Return the [x, y] coordinate for the center point of the cell that contains the specified text.  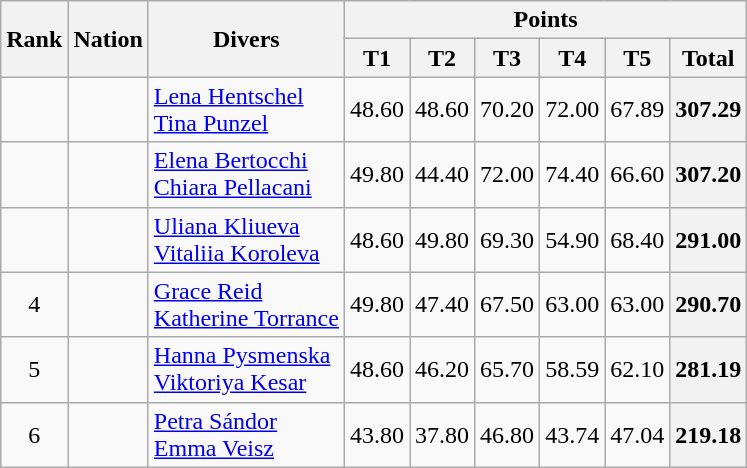
67.89 [638, 110]
44.40 [442, 174]
Nation [108, 39]
Petra SándorEmma Veisz [246, 434]
5 [34, 370]
47.40 [442, 304]
T4 [572, 58]
219.18 [708, 434]
67.50 [508, 304]
Total [708, 58]
6 [34, 434]
46.80 [508, 434]
Grace ReidKatherine Torrance [246, 304]
66.60 [638, 174]
Elena BertocchiChiara Pellacani [246, 174]
Points [545, 20]
Hanna PysmenskaViktoriya Kesar [246, 370]
290.70 [708, 304]
37.80 [442, 434]
Divers [246, 39]
Lena HentschelTina Punzel [246, 110]
307.20 [708, 174]
68.40 [638, 240]
43.80 [376, 434]
43.74 [572, 434]
307.29 [708, 110]
58.59 [572, 370]
70.20 [508, 110]
281.19 [708, 370]
65.70 [508, 370]
T1 [376, 58]
Uliana KliuevaVitaliia Koroleva [246, 240]
T2 [442, 58]
74.40 [572, 174]
46.20 [442, 370]
4 [34, 304]
T3 [508, 58]
62.10 [638, 370]
47.04 [638, 434]
T5 [638, 58]
54.90 [572, 240]
69.30 [508, 240]
Rank [34, 39]
291.00 [708, 240]
